Detect which cell encompasses the target text, then output its [x, y] center coordinate. 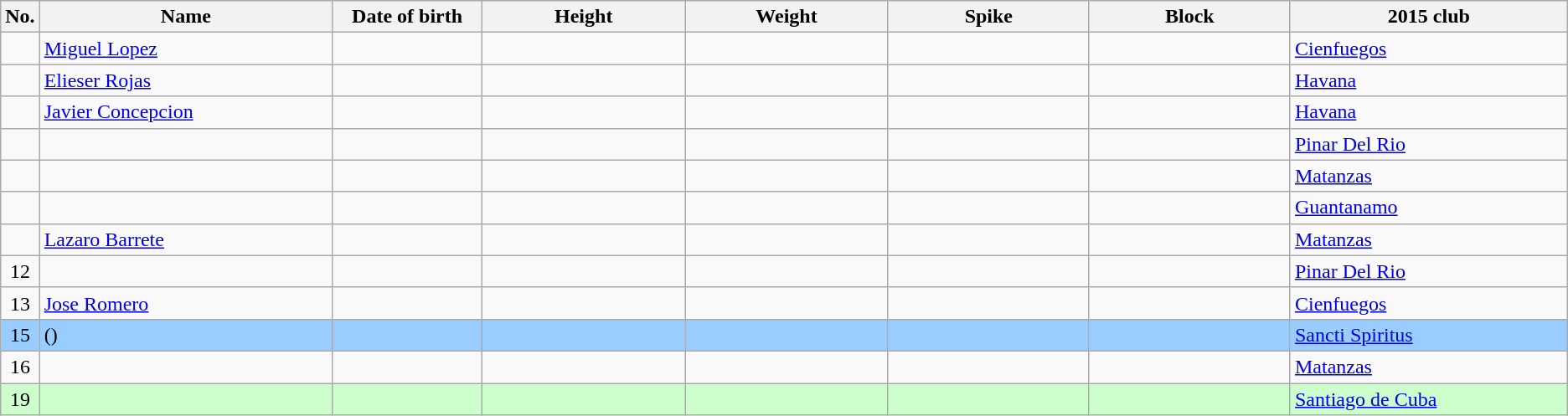
12 [20, 271]
Javier Concepcion [186, 112]
Miguel Lopez [186, 49]
Weight [787, 17]
No. [20, 17]
Date of birth [407, 17]
16 [20, 367]
2015 club [1429, 17]
Lazaro Barrete [186, 239]
Name [186, 17]
13 [20, 303]
Spike [988, 17]
Elieser Rojas [186, 80]
Guantanamo [1429, 208]
Santiago de Cuba [1429, 399]
Block [1189, 17]
Height [584, 17]
() [186, 335]
Sancti Spiritus [1429, 335]
Jose Romero [186, 303]
19 [20, 399]
15 [20, 335]
